Provide the [X, Y] coordinate of the cell's center where the given text is located.  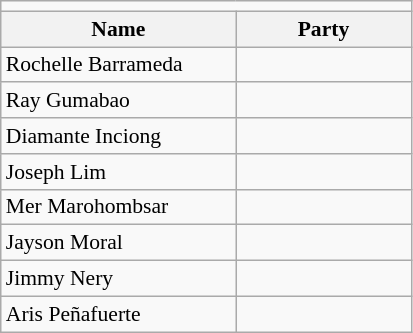
Rochelle Barrameda [118, 65]
Aris Peñafuerte [118, 314]
Jimmy Nery [118, 279]
Jayson Moral [118, 243]
Party [324, 29]
Name [118, 29]
Diamante Inciong [118, 136]
Ray Gumabao [118, 101]
Mer Marohombsar [118, 207]
Joseph Lim [118, 172]
